Return the [x, y] coordinate for the center point of the cell that contains the specified text.  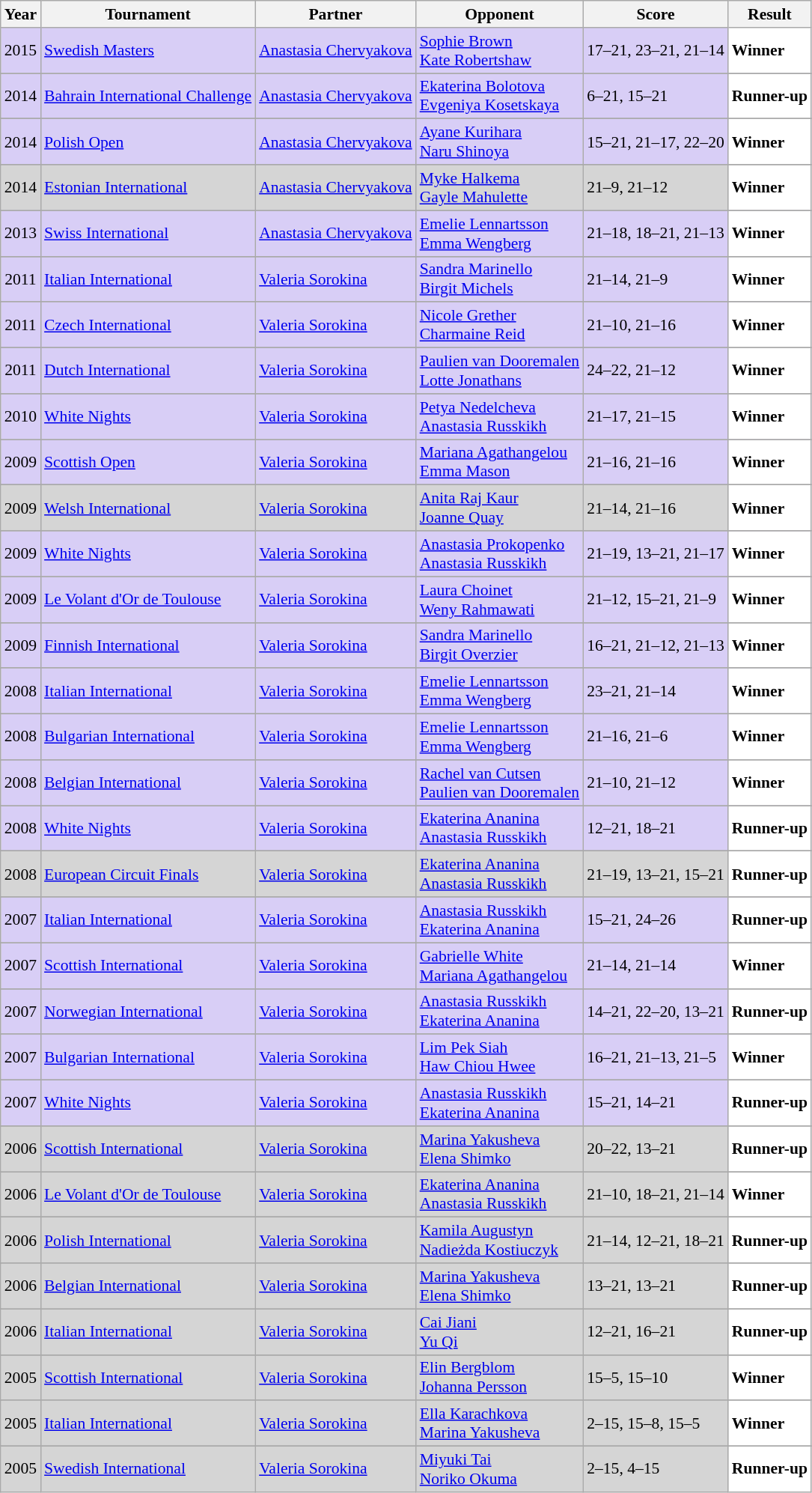
Kamila Augustyn Nadieżda Kostiuczyk [500, 1240]
Anita Raj Kaur Joanne Quay [500, 508]
Bahrain International Challenge [148, 96]
21–14, 21–16 [656, 508]
21–19, 13–21, 21–17 [656, 554]
15–21, 24–26 [656, 919]
21–10, 18–21, 21–14 [656, 1195]
Tournament [148, 14]
21–10, 21–16 [656, 325]
Polish Open [148, 142]
21–16, 21–16 [656, 463]
2–15, 4–15 [656, 1469]
Swedish International [148, 1469]
2013 [21, 234]
Scottish Open [148, 463]
Swiss International [148, 234]
European Circuit Finals [148, 875]
21–17, 21–15 [656, 416]
Paulien van Dooremalen Lotte Jonathans [500, 371]
Dutch International [148, 371]
Year [21, 14]
21–10, 21–12 [656, 783]
Czech International [148, 325]
2015 [21, 51]
Mariana Agathangelou Emma Mason [500, 463]
Sophie Brown Kate Robertshaw [500, 51]
12–21, 18–21 [656, 828]
Finnish International [148, 645]
Gabrielle White Mariana Agathangelou [500, 966]
Petya Nedelcheva Anastasia Russkikh [500, 416]
23–21, 21–14 [656, 692]
21–14, 21–9 [656, 279]
Myke Halkema Gayle Mahulette [500, 187]
Estonian International [148, 187]
Laura Choinet Weny Rahmawati [500, 599]
Anastasia Prokopenko Anastasia Russkikh [500, 554]
Score [656, 14]
Lim Pek Siah Haw Chiou Hwee [500, 1057]
Norwegian International [148, 1011]
12–21, 16–21 [656, 1331]
21–16, 21–6 [656, 737]
Opponent [500, 14]
Nicole Grether Charmaine Reid [500, 325]
16–21, 21–13, 21–5 [656, 1057]
Partner [335, 14]
21–18, 18–21, 21–13 [656, 234]
Welsh International [148, 508]
21–19, 13–21, 15–21 [656, 875]
15–21, 14–21 [656, 1104]
Ekaterina Bolotova Evgeniya Kosetskaya [500, 96]
Miyuki Tai Noriko Okuma [500, 1469]
14–21, 22–20, 13–21 [656, 1011]
Ayane Kurihara Naru Shinoya [500, 142]
24–22, 21–12 [656, 371]
2–15, 15–8, 15–5 [656, 1424]
Elin Bergblom Johanna Persson [500, 1378]
21–9, 21–12 [656, 187]
15–5, 15–10 [656, 1378]
Rachel van Cutsen Paulien van Dooremalen [500, 783]
Swedish Masters [148, 51]
6–21, 15–21 [656, 96]
Sandra Marinello Birgit Overzier [500, 645]
21–14, 12–21, 18–21 [656, 1240]
20–22, 13–21 [656, 1149]
21–12, 15–21, 21–9 [656, 599]
15–21, 21–17, 22–20 [656, 142]
Sandra Marinello Birgit Michels [500, 279]
Polish International [148, 1240]
Cai Jiani Yu Qi [500, 1331]
13–21, 13–21 [656, 1286]
2010 [21, 416]
Result [769, 14]
17–21, 23–21, 21–14 [656, 51]
Ella Karachkova Marina Yakusheva [500, 1424]
21–14, 21–14 [656, 966]
16–21, 21–12, 21–13 [656, 645]
